Pinpoint the cell where the given text exists, returning its (x, y) midpoint coordinate. 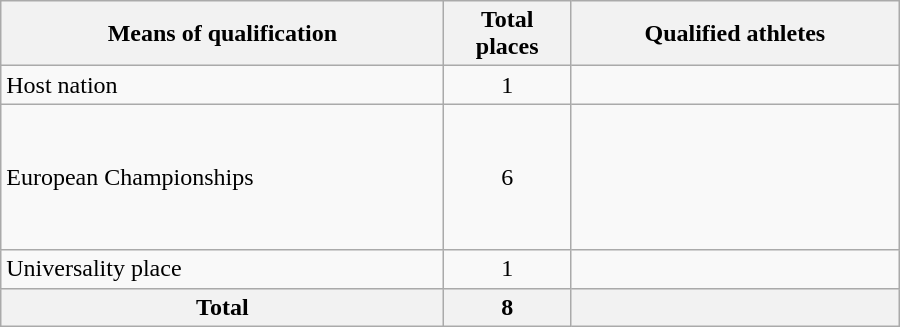
6 (507, 177)
Means of qualification (222, 34)
Host nation (222, 85)
Universality place (222, 269)
Qualified athletes (734, 34)
European Championships (222, 177)
Total (222, 307)
8 (507, 307)
Totalplaces (507, 34)
